Determine the (X, Y) coordinate at the center of the cell enclosing the given text.  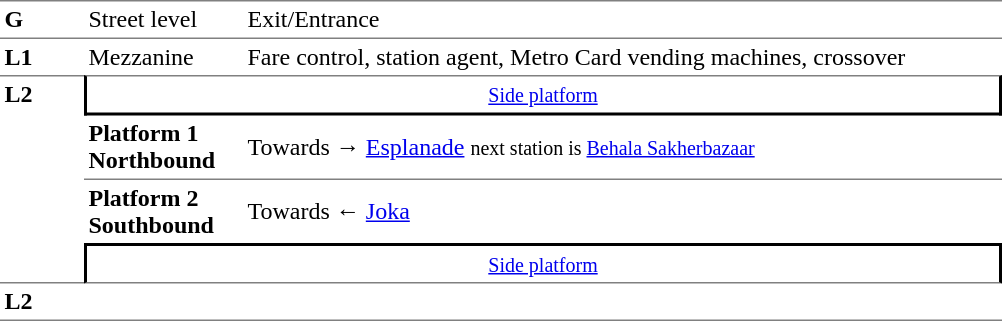
Exit/Entrance (622, 20)
Street level (164, 20)
L1 (42, 57)
Platform 2Southbound (164, 212)
Towards ← Joka (622, 212)
Towards → Esplanade next station is Behala Sakherbazaar (622, 148)
Fare control, station agent, Metro Card vending machines, crossover (622, 57)
G (42, 20)
Mezzanine (164, 57)
L2 (42, 179)
Platform 1Northbound (164, 148)
